Search for the cell housing the specified text and yield its (x, y) center coordinate. 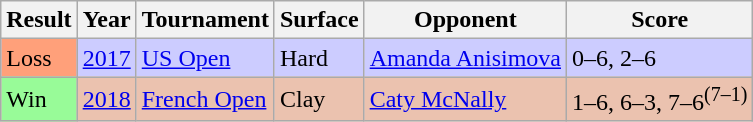
0–6, 2–6 (660, 58)
Win (39, 100)
Year (106, 20)
Surface (319, 20)
Loss (39, 58)
Clay (319, 100)
Amanda Anisimova (465, 58)
Score (660, 20)
French Open (205, 100)
2017 (106, 58)
Tournament (205, 20)
Opponent (465, 20)
US Open (205, 58)
Result (39, 20)
Caty McNally (465, 100)
Hard (319, 58)
1–6, 6–3, 7–6(7–1) (660, 100)
2018 (106, 100)
